Return the [x, y] coordinate for the center point of the cell that contains the specified text.  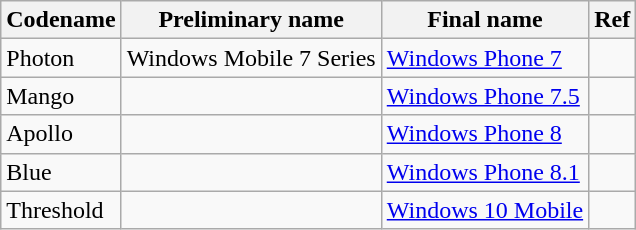
Photon [61, 58]
Apollo [61, 134]
Codename [61, 20]
Preliminary name [251, 20]
Threshold [61, 210]
Final name [484, 20]
Windows Mobile 7 Series [251, 58]
Windows Phone 8 [484, 134]
Windows 10 Mobile [484, 210]
Windows Phone 8.1 [484, 172]
Mango [61, 96]
Ref [612, 20]
Windows Phone 7 [484, 58]
Blue [61, 172]
Windows Phone 7.5 [484, 96]
